Output the (x, y) coordinate of the center of the cell containing the given text.  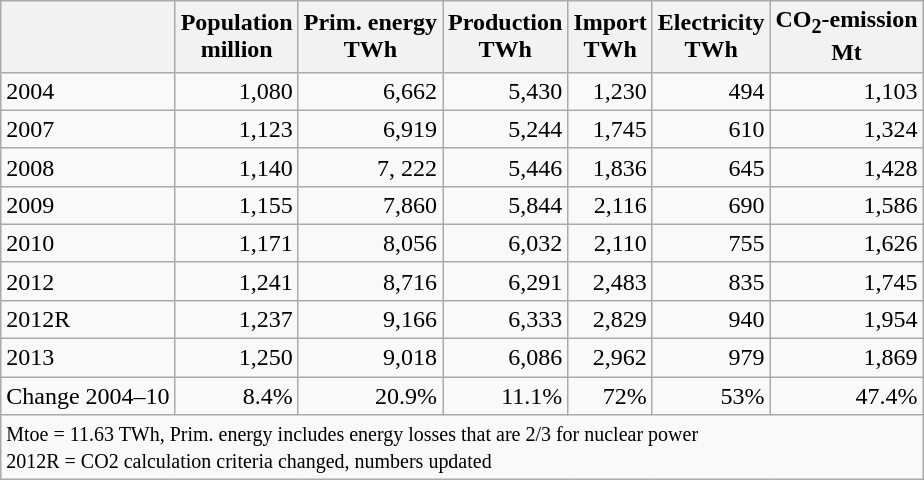
11.1% (506, 396)
6,291 (506, 281)
8,716 (370, 281)
1,626 (846, 243)
Prim. energyTWh (370, 36)
1,241 (236, 281)
690 (711, 205)
1,155 (236, 205)
6,662 (370, 91)
835 (711, 281)
1,123 (236, 129)
5,844 (506, 205)
1,080 (236, 91)
5,446 (506, 167)
2007 (88, 129)
755 (711, 243)
1,140 (236, 167)
8,056 (370, 243)
7, 222 (370, 167)
20.9% (370, 396)
6,919 (370, 129)
5,430 (506, 91)
610 (711, 129)
9,018 (370, 358)
2008 (88, 167)
6,333 (506, 319)
2013 (88, 358)
6,086 (506, 358)
2,116 (610, 205)
1,171 (236, 243)
ProductionTWh (506, 36)
Populationmillion (236, 36)
1,428 (846, 167)
8.4% (236, 396)
ImportTWh (610, 36)
979 (711, 358)
1,869 (846, 358)
72% (610, 396)
940 (711, 319)
2012 (88, 281)
2010 (88, 243)
Change 2004–10 (88, 396)
2,962 (610, 358)
2,829 (610, 319)
645 (711, 167)
1,324 (846, 129)
1,230 (610, 91)
47.4% (846, 396)
1,836 (610, 167)
9,166 (370, 319)
2004 (88, 91)
1,250 (236, 358)
494 (711, 91)
1,237 (236, 319)
5,244 (506, 129)
2009 (88, 205)
Mtoe = 11.63 TWh, Prim. energy includes energy losses that are 2/3 for nuclear power2012R = CO2 calculation criteria changed, numbers updated (462, 448)
7,860 (370, 205)
6,032 (506, 243)
ElectricityTWh (711, 36)
1,954 (846, 319)
2,110 (610, 243)
53% (711, 396)
1,103 (846, 91)
1,586 (846, 205)
2012R (88, 319)
CO2-emissionMt (846, 36)
2,483 (610, 281)
